Return the (x, y) coordinate for the center point of the cell that contains the specified text.  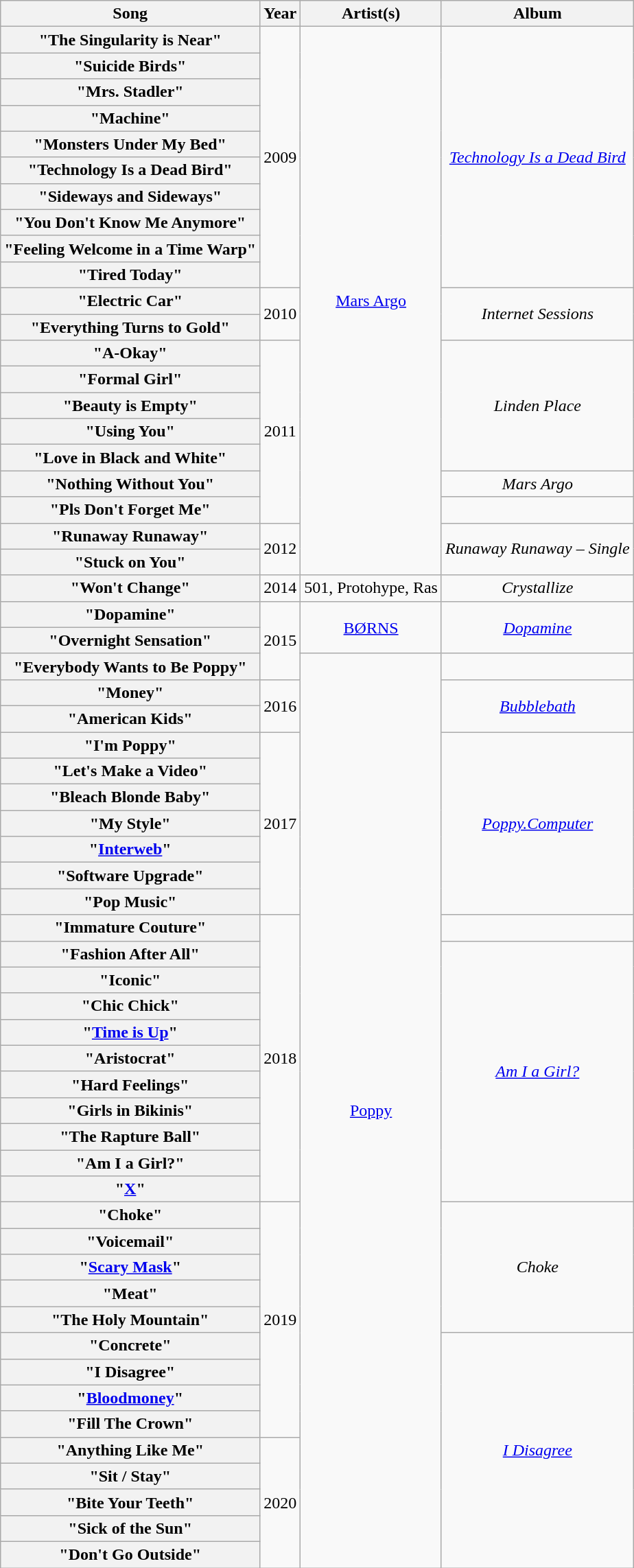
"Fill The Crown" (130, 1424)
"Time is Up" (130, 1032)
"Everything Turns to Gold" (130, 327)
"My Style" (130, 823)
"You Don't Know Me Anymore" (130, 222)
"Using You" (130, 432)
2014 (280, 588)
"Everybody Wants to Be Poppy" (130, 666)
"X" (130, 1189)
"Anything Like Me" (130, 1450)
Song (130, 14)
2012 (280, 549)
Crystallize (537, 588)
"Nothing Without You" (130, 484)
"Am I a Girl?" (130, 1163)
Year (280, 14)
"The Holy Mountain" (130, 1320)
"Immature Couture" (130, 928)
Artist(s) (371, 14)
Poppy.Computer (537, 823)
2011 (280, 432)
"Pop Music" (130, 902)
Runaway Runaway – Single (537, 549)
"Bleach Blonde Baby" (130, 797)
Internet Sessions (537, 314)
"I Disagree" (130, 1372)
"The Rapture Ball" (130, 1136)
2009 (280, 158)
"Bloodmoney" (130, 1398)
2016 (280, 705)
"Feeling Welcome in a Time Warp" (130, 248)
"Scary Mask" (130, 1267)
"Love in Black and White" (130, 458)
Album (537, 14)
"Don't Go Outside" (130, 1554)
Bubblebath (537, 705)
"Overnight Sensation" (130, 640)
2010 (280, 314)
Linden Place (537, 406)
"Voicemail" (130, 1241)
"Sick of the Sun" (130, 1528)
2015 (280, 640)
"Dopamine" (130, 614)
"Electric Car" (130, 301)
BØRNS (371, 627)
"Software Upgrade" (130, 876)
"Iconic" (130, 980)
"Beauty is Empty" (130, 406)
2018 (280, 1058)
"Formal Girl" (130, 379)
"Stuck on You" (130, 562)
"Let's Make a Video" (130, 771)
"The Singularity is Near" (130, 40)
"Machine" (130, 118)
"Chic Chick" (130, 1006)
"Sideways and Sideways" (130, 196)
"Aristocrat" (130, 1058)
501, Protohype, Ras (371, 588)
"Fashion After All" (130, 954)
"Girls in Bikinis" (130, 1110)
Poppy (371, 1110)
Am I a Girl? (537, 1072)
"Technology Is a Dead Bird" (130, 170)
"Pls Don't Forget Me" (130, 510)
2017 (280, 823)
"Tired Today" (130, 274)
I Disagree (537, 1451)
"A-Okay" (130, 353)
"Suicide Birds" (130, 66)
"Monsters Under My Bed" (130, 144)
2020 (280, 1502)
"Meat" (130, 1294)
2019 (280, 1320)
"I'm Poppy" (130, 745)
"Runaway Runaway" (130, 536)
"Hard Feelings" (130, 1084)
"Sit / Stay" (130, 1476)
"Won't Change" (130, 588)
Technology Is a Dead Bird (537, 158)
"Concrete" (130, 1346)
"Money" (130, 692)
Dopamine (537, 627)
"Interweb" (130, 850)
"Mrs. Stadler" (130, 92)
"American Kids" (130, 718)
Choke (537, 1267)
"Bite Your Teeth" (130, 1502)
"Choke" (130, 1215)
